Identify which cell holds the provided text, then report its [x, y] central coordinate. 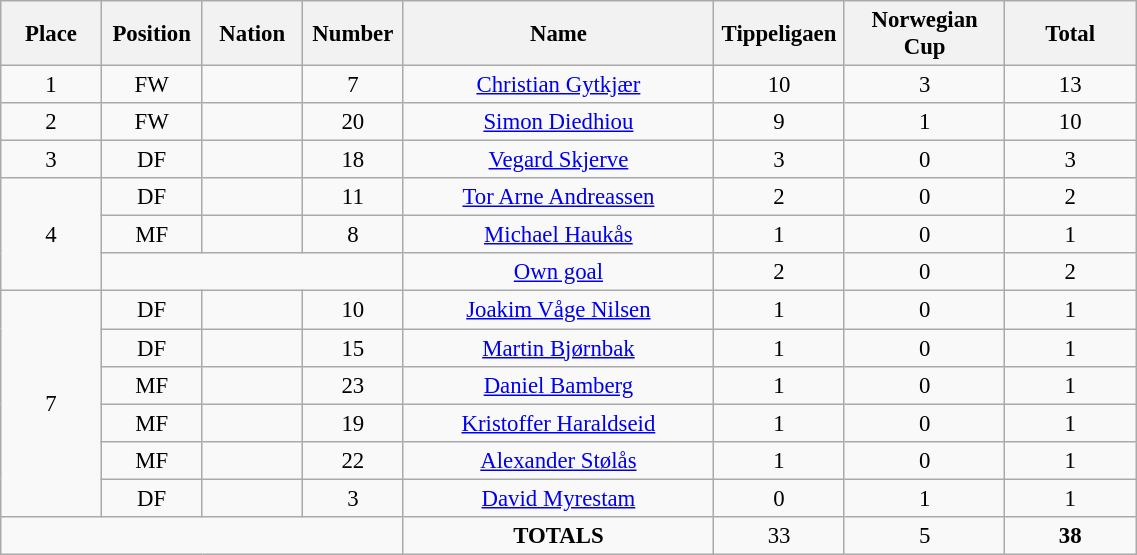
18 [354, 160]
Simon Diedhiou [558, 122]
Vegard Skjerve [558, 160]
Name [558, 34]
9 [780, 122]
Joakim Våge Nilsen [558, 310]
Martin Bjørnbak [558, 348]
Norwegian Cup [924, 34]
TOTALS [558, 536]
Alexander Stølås [558, 460]
5 [924, 536]
Michael Haukås [558, 235]
Position [152, 34]
23 [354, 385]
11 [354, 197]
Nation [252, 34]
Daniel Bamberg [558, 385]
Christian Gytkjær [558, 85]
19 [354, 423]
20 [354, 122]
Own goal [558, 273]
22 [354, 460]
David Myrestam [558, 498]
Number [354, 34]
Kristoffer Haraldseid [558, 423]
Tor Arne Andreassen [558, 197]
38 [1070, 536]
4 [52, 234]
Tippeligaen [780, 34]
13 [1070, 85]
8 [354, 235]
Total [1070, 34]
15 [354, 348]
Place [52, 34]
33 [780, 536]
